Determine the (X, Y) coordinate at the center of the cell enclosing the given text.  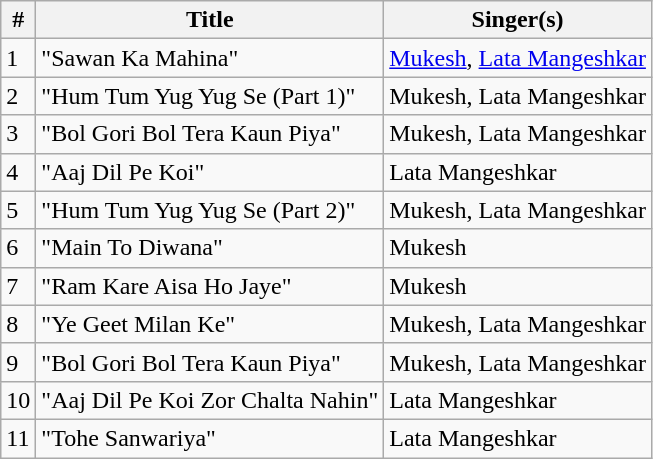
"Hum Tum Yug Yug Se (Part 1)" (210, 96)
9 (18, 362)
5 (18, 210)
7 (18, 286)
Title (210, 20)
6 (18, 248)
"Ye Geet Milan Ke" (210, 324)
"Aaj Dil Pe Koi Zor Chalta Nahin" (210, 400)
3 (18, 134)
8 (18, 324)
"Sawan Ka Mahina" (210, 58)
# (18, 20)
"Hum Tum Yug Yug Se (Part 2)" (210, 210)
4 (18, 172)
"Main To Diwana" (210, 248)
10 (18, 400)
1 (18, 58)
2 (18, 96)
Singer(s) (518, 20)
"Ram Kare Aisa Ho Jaye" (210, 286)
"Tohe Sanwariya" (210, 438)
11 (18, 438)
"Aaj Dil Pe Koi" (210, 172)
